Output the [X, Y] coordinate of the center of the cell containing the given text.  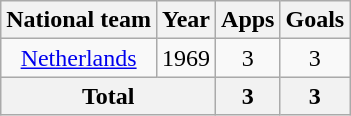
1969 [186, 58]
Apps [248, 20]
Goals [315, 20]
National team [79, 20]
Year [186, 20]
Netherlands [79, 58]
Total [108, 96]
